Extract the (X, Y) coordinate from the center of the cell holding the provided text.  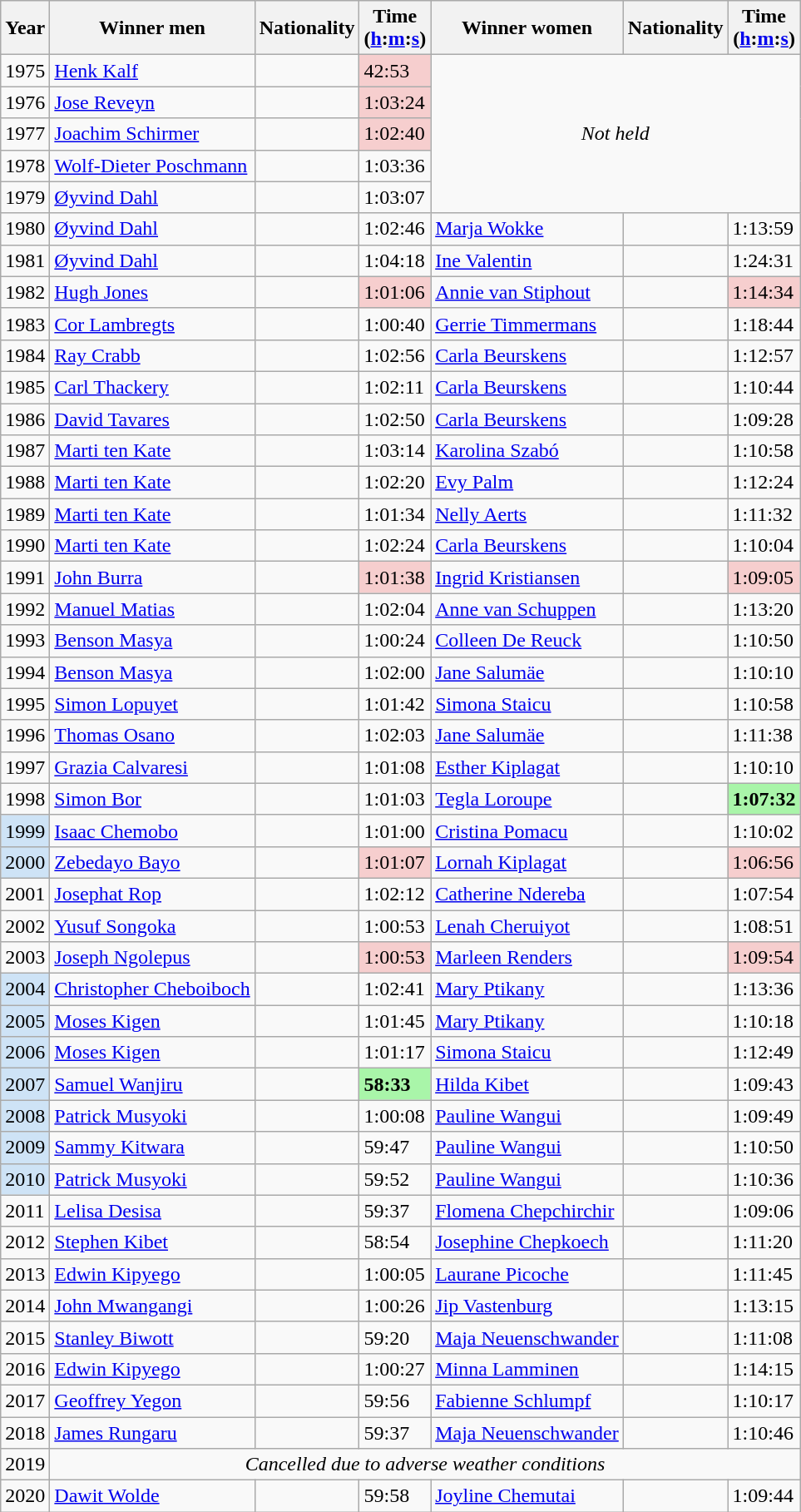
1987 (25, 451)
1:02:04 (395, 609)
Hilda Kibet (527, 1084)
2017 (25, 1400)
Stanley Biwott (152, 1337)
1:09:49 (764, 1116)
1:02:00 (395, 672)
1:11:38 (764, 736)
1:09:06 (764, 1211)
2020 (25, 1496)
1:10:18 (764, 1021)
Annie van Stiphout (527, 292)
1:06:56 (764, 862)
59:20 (395, 1337)
59:52 (395, 1179)
Fabienne Schlumpf (527, 1400)
Ine Valentin (527, 260)
1985 (25, 387)
2002 (25, 926)
1:03:24 (395, 102)
1:11:08 (764, 1337)
2019 (25, 1465)
1:02:24 (395, 546)
Cristina Pomacu (527, 830)
Samuel Wanjiru (152, 1084)
Dawit Wolde (152, 1496)
Thomas Osano (152, 736)
1:10:02 (764, 830)
1:00:05 (395, 1274)
Simon Lopuyet (152, 704)
1979 (25, 197)
Cor Lambregts (152, 324)
1994 (25, 672)
1:07:54 (764, 894)
Karolina Szabó (527, 451)
Grazia Calvaresi (152, 767)
1:00:40 (395, 324)
1:13:15 (764, 1306)
1995 (25, 704)
1:13:20 (764, 609)
1:02:41 (395, 989)
1:02:11 (395, 387)
1:00:26 (395, 1306)
1:01:42 (395, 704)
1:10:44 (764, 387)
2008 (25, 1116)
1986 (25, 419)
1977 (25, 134)
1:09:43 (764, 1084)
1:10:04 (764, 546)
Jip Vastenburg (527, 1306)
2004 (25, 989)
Tegla Loroupe (527, 799)
2006 (25, 1053)
2011 (25, 1211)
1:02:56 (395, 355)
1:00:27 (395, 1369)
Manuel Matias (152, 609)
1984 (25, 355)
Minna Lamminen (527, 1369)
Laurane Picoche (527, 1274)
1988 (25, 483)
Joachim Schirmer (152, 134)
1975 (25, 71)
Marja Wokke (527, 229)
Colleen De Reuck (527, 641)
1:10:17 (764, 1400)
59:56 (395, 1400)
1:01:38 (395, 578)
Joseph Ngolepus (152, 958)
1982 (25, 292)
1978 (25, 166)
1990 (25, 546)
1:03:07 (395, 197)
Zebedayo Bayo (152, 862)
1:18:44 (764, 324)
2014 (25, 1306)
Lelisa Desisa (152, 1211)
Esther Kiplagat (527, 767)
1:14:15 (764, 1369)
1:09:44 (764, 1496)
1:11:32 (764, 514)
Hugh Jones (152, 292)
1:01:03 (395, 799)
Geoffrey Yegon (152, 1400)
2010 (25, 1179)
James Rungaru (152, 1432)
2000 (25, 862)
Henk Kalf (152, 71)
Carl Thackery (152, 387)
Not held (616, 134)
Joyline Chemutai (527, 1496)
1:10:36 (764, 1179)
1980 (25, 229)
1:03:36 (395, 166)
1:00:08 (395, 1116)
Christopher Cheboiboch (152, 989)
Flomena Chepchirchir (527, 1211)
1:08:51 (764, 926)
1997 (25, 767)
2016 (25, 1369)
2012 (25, 1242)
Year (25, 28)
Nelly Aerts (527, 514)
1:01:45 (395, 1021)
1:01:34 (395, 514)
1:24:31 (764, 260)
Stephen Kibet (152, 1242)
Simon Bor (152, 799)
1:12:57 (764, 355)
1989 (25, 514)
1:04:18 (395, 260)
1999 (25, 830)
Lornah Kiplagat (527, 862)
Josephat Rop (152, 894)
1:03:14 (395, 451)
1:01:17 (395, 1053)
Ingrid Kristiansen (527, 578)
John Mwangangi (152, 1306)
1:12:49 (764, 1053)
David Tavares (152, 419)
John Burra (152, 578)
1:11:20 (764, 1242)
Marleen Renders (527, 958)
1:01:07 (395, 862)
1:13:59 (764, 229)
59:47 (395, 1148)
1:01:08 (395, 767)
Anne van Schuppen (527, 609)
1:02:03 (395, 736)
1:10:46 (764, 1432)
Ray Crabb (152, 355)
58:54 (395, 1242)
1:11:45 (764, 1274)
59:58 (395, 1496)
2013 (25, 1274)
1996 (25, 736)
1:09:54 (764, 958)
1:09:05 (764, 578)
1976 (25, 102)
Cancelled due to adverse weather conditions (425, 1465)
42:53 (395, 71)
2003 (25, 958)
58:33 (395, 1084)
Yusuf Songoka (152, 926)
Evy Palm (527, 483)
Isaac Chemobo (152, 830)
2009 (25, 1148)
1998 (25, 799)
1:14:34 (764, 292)
1:09:28 (764, 419)
Josephine Chepkoech (527, 1242)
2018 (25, 1432)
Lenah Cheruiyot (527, 926)
2007 (25, 1084)
1:02:50 (395, 419)
1:01:06 (395, 292)
1:12:24 (764, 483)
1981 (25, 260)
1:02:12 (395, 894)
2005 (25, 1021)
1:07:32 (764, 799)
Wolf-Dieter Poschmann (152, 166)
1:00:24 (395, 641)
Catherine Ndereba (527, 894)
Winner men (152, 28)
1:02:46 (395, 229)
1993 (25, 641)
Jose Reveyn (152, 102)
Gerrie Timmermans (527, 324)
2001 (25, 894)
1991 (25, 578)
Sammy Kitwara (152, 1148)
1:02:40 (395, 134)
Winner women (527, 28)
1:01:00 (395, 830)
1:02:20 (395, 483)
1983 (25, 324)
1992 (25, 609)
2015 (25, 1337)
1:13:36 (764, 989)
